Search for the cell housing the specified text and yield its (x, y) center coordinate. 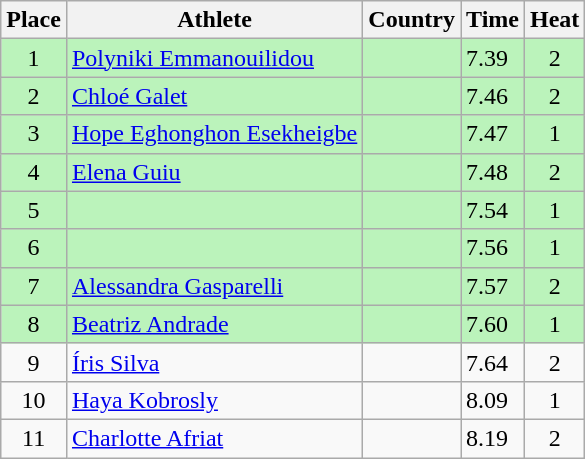
Place (34, 20)
5 (34, 210)
7.46 (493, 96)
Polyniki Emmanouilidou (214, 58)
Athlete (214, 20)
7.57 (493, 286)
8.19 (493, 438)
11 (34, 438)
Time (493, 20)
4 (34, 172)
8 (34, 324)
7.60 (493, 324)
Country (412, 20)
6 (34, 248)
7 (34, 286)
3 (34, 134)
7.48 (493, 172)
Elena Guiu (214, 172)
Alessandra Gasparelli (214, 286)
7.47 (493, 134)
7.39 (493, 58)
Haya Kobrosly (214, 400)
10 (34, 400)
Íris Silva (214, 362)
Heat (554, 20)
9 (34, 362)
8.09 (493, 400)
7.56 (493, 248)
7.64 (493, 362)
Beatriz Andrade (214, 324)
Charlotte Afriat (214, 438)
Hope Eghonghon Esekheigbe (214, 134)
Chloé Galet (214, 96)
7.54 (493, 210)
